Detect which cell encompasses the target text, then output its [X, Y] center coordinate. 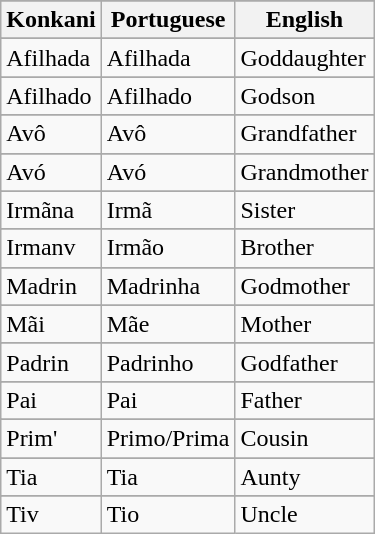
Mother [304, 324]
Mãi [51, 324]
Godson [304, 96]
Cousin [304, 438]
Madrinha [168, 286]
Aunty [304, 477]
Irmanv [51, 248]
Godfather [304, 362]
Irmã [168, 210]
Padrinho [168, 362]
Godmother [304, 286]
Grandmother [304, 172]
English [304, 20]
Prim' [51, 438]
Goddaughter [304, 58]
Father [304, 400]
Uncle [304, 515]
Madrin [51, 286]
Irmãna [51, 210]
Brother [304, 248]
Portuguese [168, 20]
Tiv [51, 515]
Tio [168, 515]
Irmão [168, 248]
Sister [304, 210]
Grandfather [304, 134]
Primo/Prima [168, 438]
Mãe [168, 324]
Konkani [51, 20]
Padrin [51, 362]
